From the cell containing the given text, extract its center point as (x, y) coordinate. 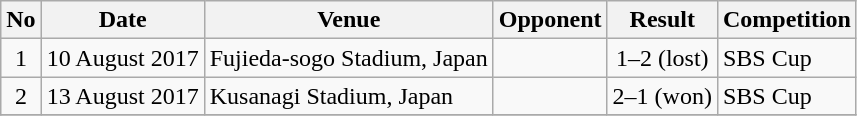
13 August 2017 (122, 96)
Result (662, 20)
2–1 (won) (662, 96)
10 August 2017 (122, 58)
Competition (786, 20)
Fujieda-sogo Stadium, Japan (348, 58)
Opponent (550, 20)
1–2 (lost) (662, 58)
2 (21, 96)
Kusanagi Stadium, Japan (348, 96)
Venue (348, 20)
No (21, 20)
Date (122, 20)
1 (21, 58)
